Pinpoint the cell where the given text exists, returning its [X, Y] midpoint coordinate. 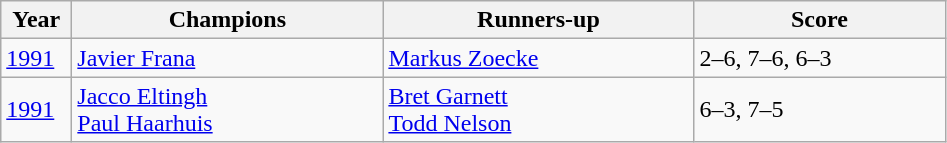
Javier Frana [228, 58]
Jacco Eltingh Paul Haarhuis [228, 110]
Runners-up [538, 20]
2–6, 7–6, 6–3 [820, 58]
6–3, 7–5 [820, 110]
Bret Garnett Todd Nelson [538, 110]
Year [36, 20]
Champions [228, 20]
Markus Zoecke [538, 58]
Score [820, 20]
